Provide the (x, y) coordinate of the cell's center where the given text is located.  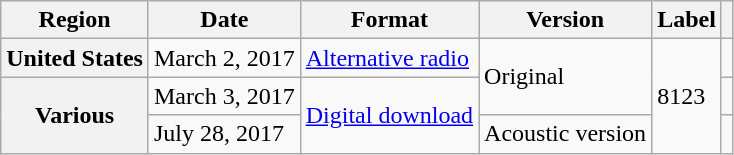
Format (389, 20)
March 2, 2017 (224, 58)
July 28, 2017 (224, 134)
Original (566, 77)
March 3, 2017 (224, 96)
8123 (687, 96)
Alternative radio (389, 58)
Digital download (389, 115)
Version (566, 20)
Various (75, 115)
Region (75, 20)
Acoustic version (566, 134)
United States (75, 58)
Date (224, 20)
Label (687, 20)
